Locate the cell with the specified text and output its (X, Y) center coordinate. 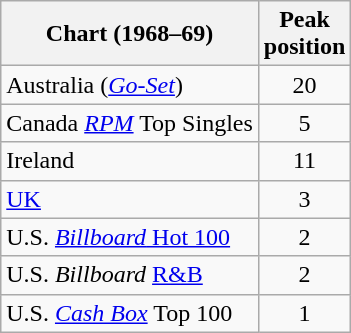
Canada RPM Top Singles (130, 123)
Chart (1968–69) (130, 34)
5 (304, 123)
11 (304, 161)
UK (130, 199)
Ireland (130, 161)
20 (304, 85)
Peakposition (304, 34)
U.S. Cash Box Top 100 (130, 313)
3 (304, 199)
Australia (Go-Set) (130, 85)
1 (304, 313)
U.S. Billboard Hot 100 (130, 237)
U.S. Billboard R&B (130, 275)
